Determine the (x, y) coordinate at the center of the cell enclosing the given text.  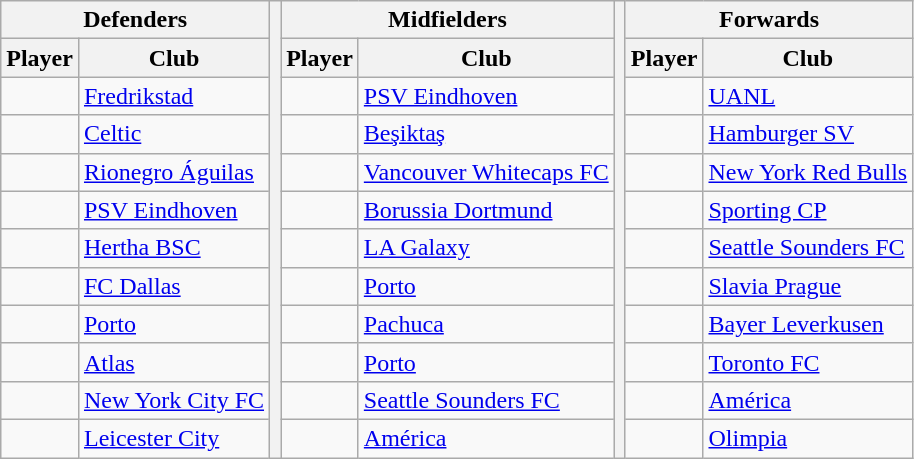
Leicester City (174, 438)
Slavia Prague (808, 286)
Midfielders (448, 20)
Celtic (174, 134)
New York Red Bulls (808, 172)
Atlas (174, 362)
LA Galaxy (486, 248)
Sporting CP (808, 210)
Forwards (768, 20)
UANL (808, 96)
Pachuca (486, 324)
Hamburger SV (808, 134)
Borussia Dortmund (486, 210)
Bayer Leverkusen (808, 324)
Beşiktaş (486, 134)
New York City FC (174, 400)
Rionegro Águilas (174, 172)
Hertha BSC (174, 248)
Fredrikstad (174, 96)
FC Dallas (174, 286)
Vancouver Whitecaps FC (486, 172)
Defenders (136, 20)
Toronto FC (808, 362)
Olimpia (808, 438)
